Search for the cell housing the specified text and yield its (x, y) center coordinate. 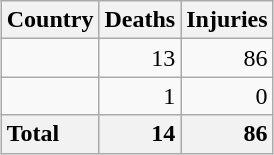
Deaths (140, 20)
Country (50, 20)
1 (140, 96)
Injuries (227, 20)
Total (50, 134)
0 (227, 96)
14 (140, 134)
13 (140, 58)
